Capture the cell that displays the provided text and extract its [X, Y] central coordinate. 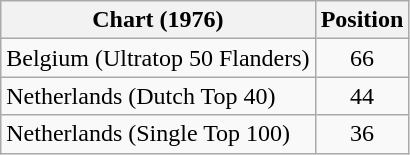
36 [362, 134]
Chart (1976) [158, 20]
Belgium (Ultratop 50 Flanders) [158, 58]
66 [362, 58]
Position [362, 20]
44 [362, 96]
Netherlands (Single Top 100) [158, 134]
Netherlands (Dutch Top 40) [158, 96]
